Provide the [X, Y] coordinate of the cell's center where the given text is located.  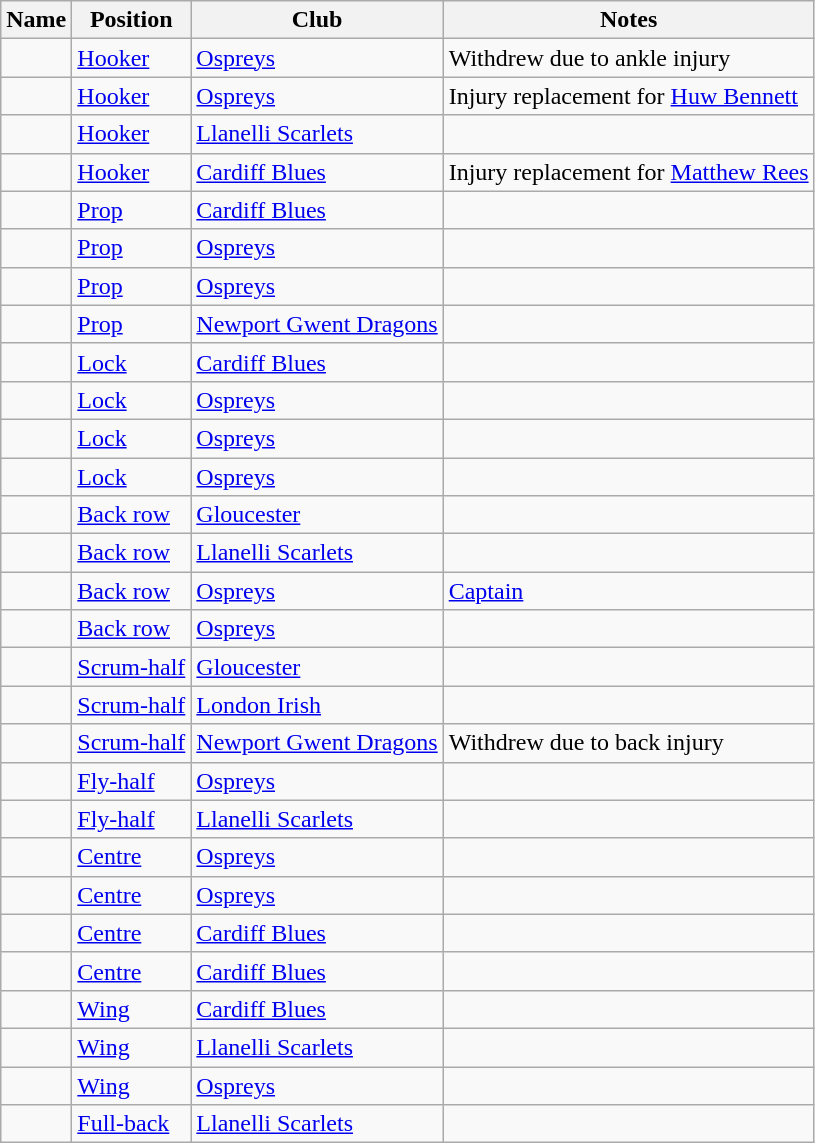
Injury replacement for Huw Bennett [628, 96]
Notes [628, 20]
Position [132, 20]
London Irish [317, 705]
Captain [628, 591]
Injury replacement for Matthew Rees [628, 172]
Name [36, 20]
Withdrew due to back injury [628, 743]
Withdrew due to ankle injury [628, 58]
Full-back [132, 1124]
Club [317, 20]
